Pinpoint the cell where the given text exists, returning its [x, y] midpoint coordinate. 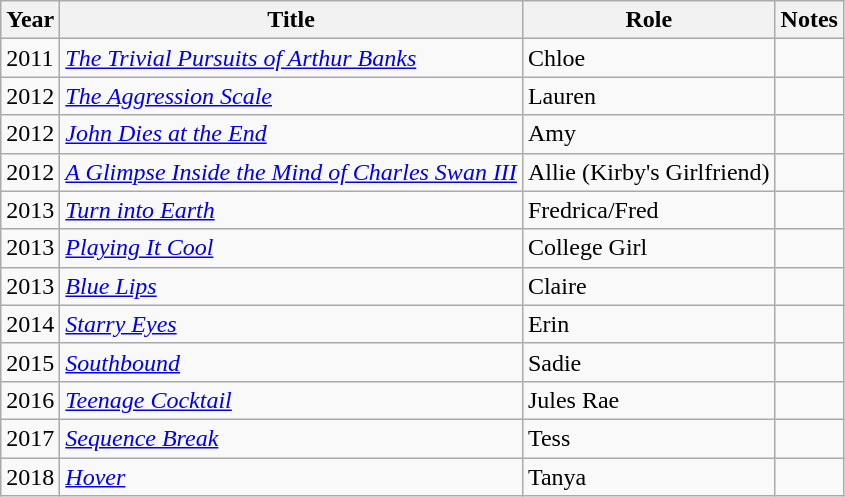
Tanya [648, 477]
College Girl [648, 248]
The Trivial Pursuits of Arthur Banks [292, 58]
Sequence Break [292, 438]
Jules Rae [648, 400]
Claire [648, 286]
2011 [30, 58]
Year [30, 20]
Southbound [292, 362]
Chloe [648, 58]
Teenage Cocktail [292, 400]
2016 [30, 400]
Title [292, 20]
Hover [292, 477]
Starry Eyes [292, 324]
2017 [30, 438]
Erin [648, 324]
Role [648, 20]
Playing It Cool [292, 248]
Amy [648, 134]
Allie (Kirby's Girlfriend) [648, 172]
2015 [30, 362]
2014 [30, 324]
Tess [648, 438]
Notes [809, 20]
Sadie [648, 362]
Turn into Earth [292, 210]
John Dies at the End [292, 134]
Lauren [648, 96]
Blue Lips [292, 286]
2018 [30, 477]
Fredrica/Fred [648, 210]
A Glimpse Inside the Mind of Charles Swan III [292, 172]
The Aggression Scale [292, 96]
